Search for the cell housing the specified text and yield its (X, Y) center coordinate. 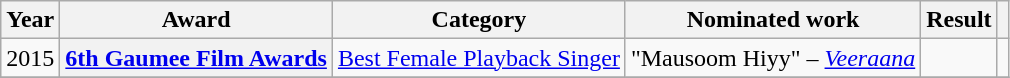
Result (959, 20)
"Mausoom Hiyy" – Veeraana (772, 58)
Nominated work (772, 20)
Best Female Playback Singer (478, 58)
Year (30, 20)
Category (478, 20)
6th Gaumee Film Awards (196, 58)
2015 (30, 58)
Award (196, 20)
